Pinpoint the cell where the given text exists, returning its (X, Y) midpoint coordinate. 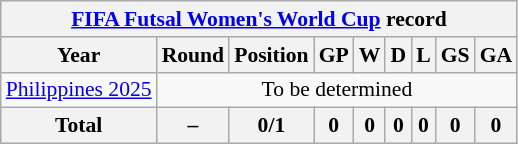
– (194, 126)
Total (79, 126)
GS (456, 55)
D (398, 55)
Year (79, 55)
To be determined (338, 90)
GP (334, 55)
FIFA Futsal Women's World Cup record (259, 19)
L (424, 55)
0/1 (271, 126)
Round (194, 55)
GA (496, 55)
W (370, 55)
Philippines 2025 (79, 90)
Position (271, 55)
